Find where the given text appears and provide that cell's center as (X, Y) coordinate. 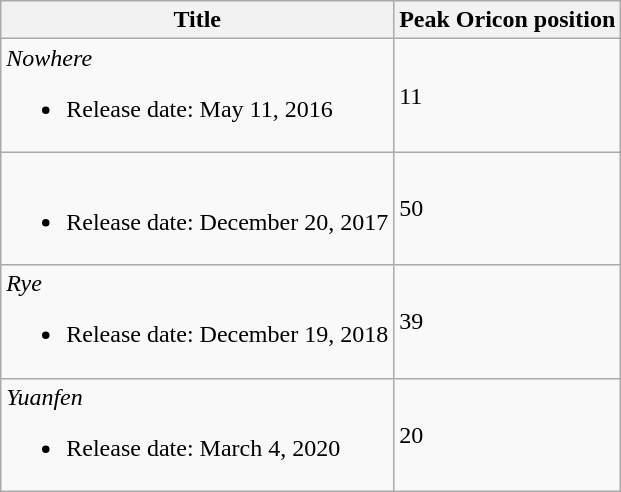
39 (508, 322)
YuanfenRelease date: March 4, 2020 (198, 434)
Release date: December 20, 2017 (198, 208)
Peak Oricon position (508, 20)
NowhereRelease date: May 11, 2016 (198, 96)
20 (508, 434)
Title (198, 20)
11 (508, 96)
RyeRelease date: December 19, 2018 (198, 322)
50 (508, 208)
